Determine the [X, Y] coordinate at the center of the cell enclosing the given text.  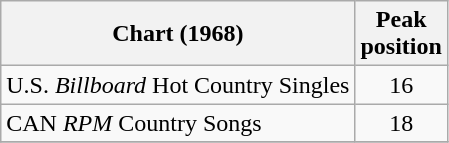
U.S. Billboard Hot Country Singles [178, 85]
Chart (1968) [178, 34]
Peakposition [401, 34]
18 [401, 123]
16 [401, 85]
CAN RPM Country Songs [178, 123]
